Identify which cell holds the provided text, then report its [X, Y] central coordinate. 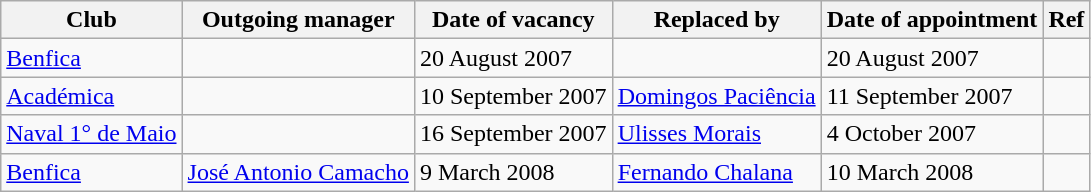
10 March 2008 [932, 172]
Fernando Chalana [716, 172]
Replaced by [716, 20]
Académica [92, 96]
11 September 2007 [932, 96]
Date of appointment [932, 20]
Outgoing manager [298, 20]
Club [92, 20]
Date of vacancy [513, 20]
16 September 2007 [513, 134]
9 March 2008 [513, 172]
Naval 1° de Maio [92, 134]
Domingos Paciência [716, 96]
4 October 2007 [932, 134]
Ulisses Morais [716, 134]
Ref [1066, 20]
10 September 2007 [513, 96]
José Antonio Camacho [298, 172]
